Search for the cell housing the specified text and yield its [X, Y] center coordinate. 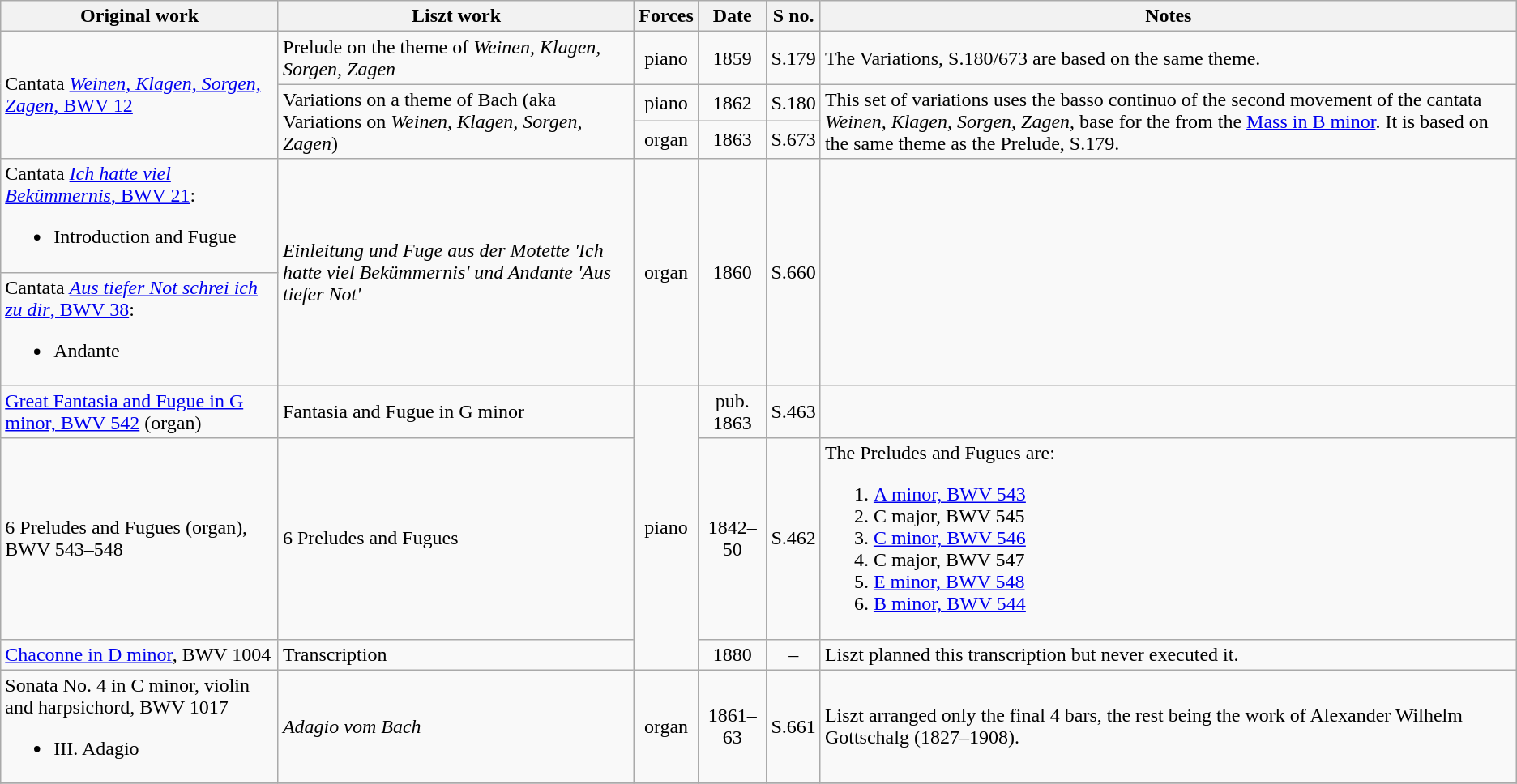
S.462 [793, 539]
Forces [666, 16]
1880 [733, 654]
S.673 [793, 140]
S.180 [793, 103]
1860 [733, 272]
S no. [793, 16]
Liszt work [455, 16]
Original work [139, 16]
Fantasia and Fugue in G minor [455, 411]
6 Preludes and Fugues [455, 539]
1842–50 [733, 539]
Liszt arranged only the final 4 bars, the rest being the work of Alexander Wilhelm Gottschalg (1827–1908). [1169, 726]
S.660 [793, 272]
1859 [733, 58]
1861–63 [733, 726]
The Variations, S.180/673 are based on the same theme. [1169, 58]
6 Preludes and Fugues (organ), BWV 543–548 [139, 539]
– [793, 654]
Einleitung und Fuge aus der Motette 'Ich hatte viel Bekümmernis' und Andante 'Aus tiefer Not' [455, 272]
Prelude on the theme of Weinen, Klagen, Sorgen, Zagen [455, 58]
Sonata No. 4 in C minor, violin and harpsichord, BWV 1017III. Adagio [139, 726]
S.661 [793, 726]
Cantata Weinen, Klagen, Sorgen, Zagen, BWV 12 [139, 96]
1863 [733, 140]
The Preludes and Fugues are:A minor, BWV 543C major, BWV 545C minor, BWV 546C major, BWV 547E minor, BWV 548B minor, BWV 544 [1169, 539]
pub. 1863 [733, 411]
Transcription [455, 654]
1862 [733, 103]
Adagio vom Bach [455, 726]
Variations on a theme of Bach (aka Variations on Weinen, Klagen, Sorgen, Zagen) [455, 121]
S.179 [793, 58]
Cantata Ich hatte viel Bekümmernis, BWV 21:Introduction and Fugue [139, 215]
Liszt planned this transcription but never executed it. [1169, 654]
Date [733, 16]
Notes [1169, 16]
Cantata Aus tiefer Not schrei ich zu dir, BWV 38:Andante [139, 329]
Great Fantasia and Fugue in G minor, BWV 542 (organ) [139, 411]
Chaconne in D minor, BWV 1004 [139, 654]
S.463 [793, 411]
